Output the (X, Y) coordinate of the center of the cell containing the given text.  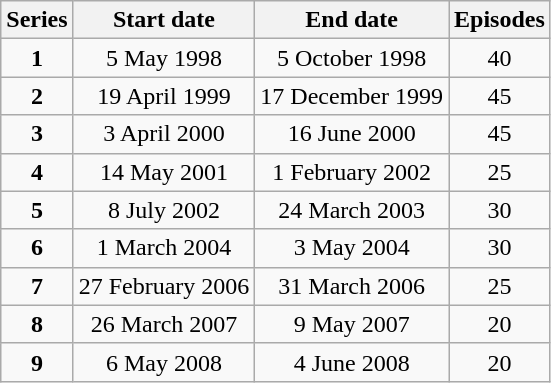
6 May 2008 (164, 362)
14 May 2001 (164, 172)
5 May 1998 (164, 58)
8 July 2002 (164, 210)
Series (37, 20)
26 March 2007 (164, 324)
4 (37, 172)
5 October 1998 (352, 58)
3 (37, 134)
9 May 2007 (352, 324)
16 June 2000 (352, 134)
1 February 2002 (352, 172)
7 (37, 286)
5 (37, 210)
1 March 2004 (164, 248)
6 (37, 248)
3 April 2000 (164, 134)
4 June 2008 (352, 362)
1 (37, 58)
24 March 2003 (352, 210)
9 (37, 362)
3 May 2004 (352, 248)
End date (352, 20)
17 December 1999 (352, 96)
27 February 2006 (164, 286)
2 (37, 96)
Start date (164, 20)
31 March 2006 (352, 286)
40 (499, 58)
19 April 1999 (164, 96)
Episodes (499, 20)
8 (37, 324)
